Extract the (x, y) coordinate from the center of the cell holding the provided text.  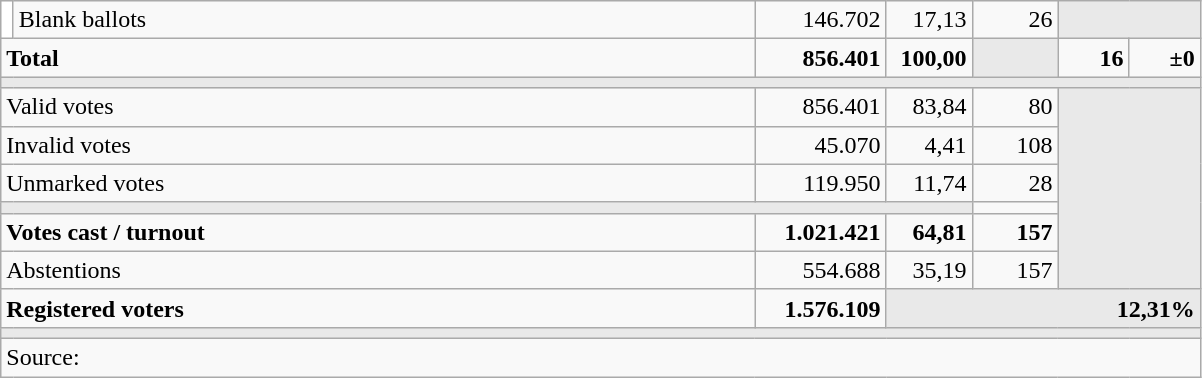
45.070 (820, 145)
1.576.109 (820, 308)
16 (1094, 58)
11,74 (929, 183)
Source: (600, 357)
28 (1015, 183)
Total (378, 58)
4,41 (929, 145)
Registered voters (378, 308)
Invalid votes (378, 145)
108 (1015, 145)
100,00 (929, 58)
Blank ballots (384, 20)
146.702 (820, 20)
12,31% (1043, 308)
±0 (1164, 58)
Valid votes (378, 107)
83,84 (929, 107)
Votes cast / turnout (378, 232)
17,13 (929, 20)
119.950 (820, 183)
Unmarked votes (378, 183)
554.688 (820, 270)
64,81 (929, 232)
1.021.421 (820, 232)
26 (1015, 20)
35,19 (929, 270)
Abstentions (378, 270)
80 (1015, 107)
